Locate the cell with the specified text and output its (X, Y) center coordinate. 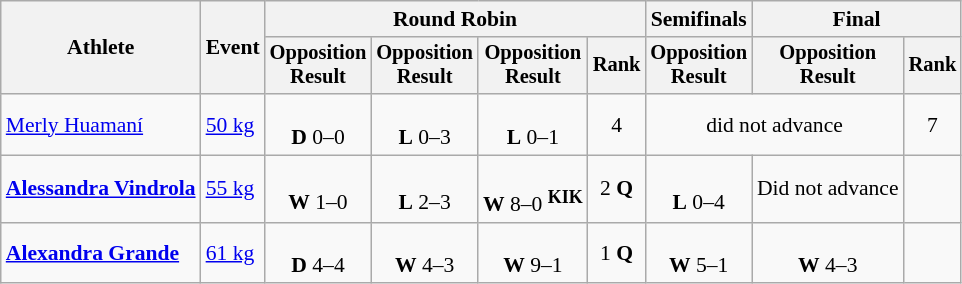
Final (856, 19)
Round Robin (456, 19)
Event (233, 48)
L 0–1 (533, 124)
Did not advance (828, 190)
L 2–3 (424, 190)
4 (617, 124)
1 Q (617, 252)
7 (933, 124)
55 kg (233, 190)
Alessandra Vindrola (101, 190)
Alexandra Grande (101, 252)
L 0–3 (424, 124)
L 0–4 (698, 190)
2 Q (617, 190)
D 0–0 (318, 124)
50 kg (233, 124)
W 9–1 (533, 252)
D 4–4 (318, 252)
did not advance (774, 124)
Merly Huamaní (101, 124)
W 5–1 (698, 252)
61 kg (233, 252)
Athlete (101, 48)
Semifinals (698, 19)
W 8–0 KIK (533, 190)
W 1–0 (318, 190)
